Search for the cell housing the specified text and yield its (x, y) center coordinate. 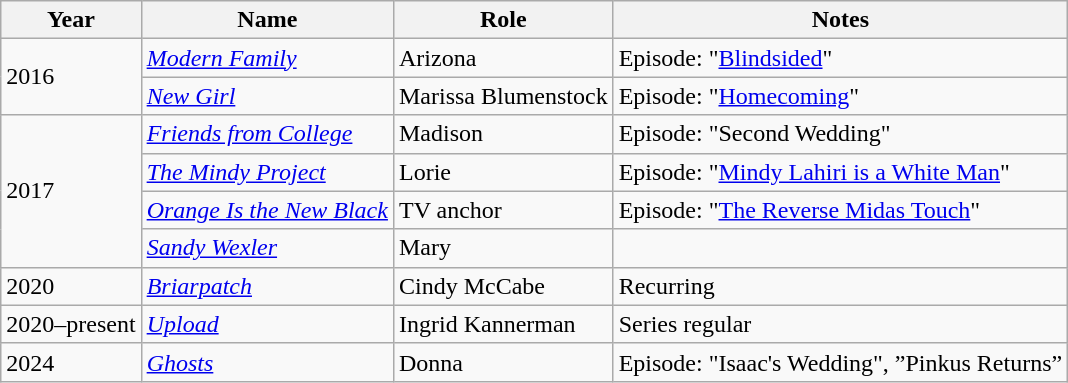
Episode: "Mindy Lahiri is a White Man" (840, 172)
Donna (503, 362)
Cindy McCabe (503, 286)
Marissa Blumenstock (503, 96)
Orange Is the New Black (267, 210)
2024 (71, 362)
2020–present (71, 324)
2020 (71, 286)
Series regular (840, 324)
Sandy Wexler (267, 248)
TV anchor (503, 210)
Year (71, 20)
Ghosts (267, 362)
Ingrid Kannerman (503, 324)
The Mindy Project (267, 172)
Recurring (840, 286)
Friends from College (267, 134)
Madison (503, 134)
Episode: "Blindsided" (840, 58)
Briarpatch (267, 286)
Role (503, 20)
Modern Family (267, 58)
Arizona (503, 58)
Episode: "Isaac's Wedding", ”Pinkus Returns” (840, 362)
Episode: "Homecoming" (840, 96)
Upload (267, 324)
Episode: "Second Wedding" (840, 134)
Lorie (503, 172)
Notes (840, 20)
2016 (71, 77)
Mary (503, 248)
Episode: "The Reverse Midas Touch" (840, 210)
2017 (71, 191)
New Girl (267, 96)
Name (267, 20)
